Scan for the cell matching the given text and deliver its (x, y) coordinate at center. 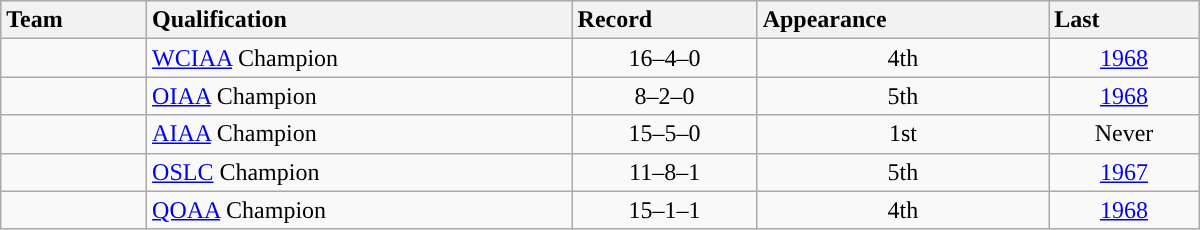
15–1–1 (664, 210)
Team (74, 20)
Never (1124, 134)
1st (903, 134)
Qualification (360, 20)
OIAA Champion (360, 96)
OSLC Champion (360, 172)
Record (664, 20)
8–2–0 (664, 96)
15–5–0 (664, 134)
AIAA Champion (360, 134)
1967 (1124, 172)
11–8–1 (664, 172)
WCIAA Champion (360, 58)
16–4–0 (664, 58)
Appearance (903, 20)
QOAA Champion (360, 210)
Last (1124, 20)
